Output the (X, Y) coordinate of the center of the cell containing the given text.  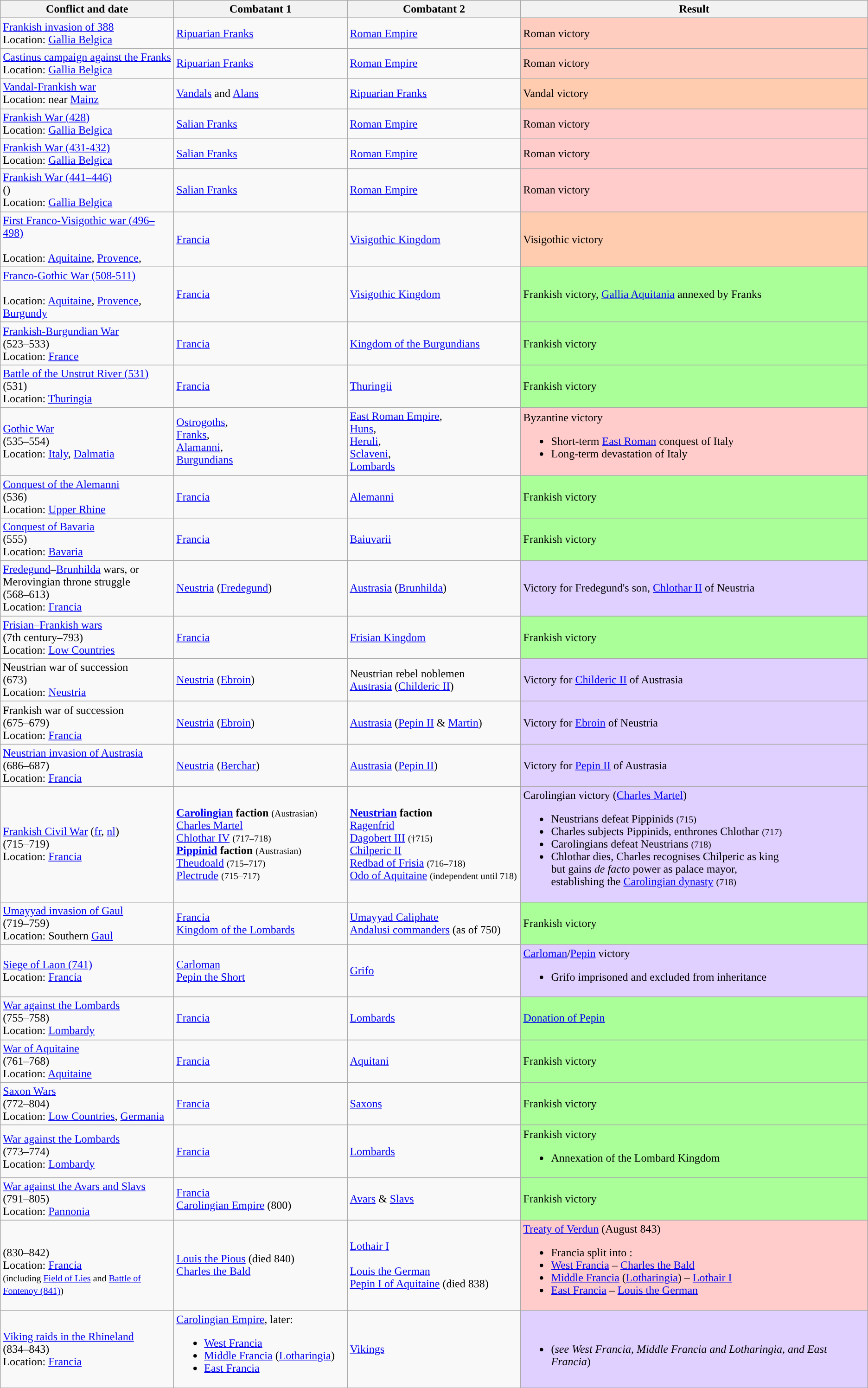
Saxons (434, 1104)
Lothair ILouis the GermanPepin I of Aquitaine (died 838) (434, 1265)
Battle of the Unstrut River (531)(531)Location: Thuringia (87, 386)
Viking raids in the Rhineland(834–843)Location: Francia (87, 1349)
First Franco-Visigothic war (496–498)Location: Aquitaine, Provence, (87, 239)
Vandal-Frankish warLocation: near Mainz (87, 94)
Conquest of Bavaria(555)Location: Bavaria (87, 540)
Frankish victoryAnnexation of the Lombard Kingdom (694, 1151)
Aquitani (434, 1061)
Victory for Fredegund's son, Chlothar II of Neustria (694, 588)
War against the Lombards(773–774)Location: Lombardy (87, 1151)
Frankish Civil War (fr, nl)(715–719)Location: Francia (87, 844)
Saxon Wars(772–804)Location: Low Countries, Germania (87, 1104)
Castinus campaign against the FranksLocation: Gallia Belgica (87, 63)
Thuringii (434, 386)
Neustrian war of succession(673)Location: Neustria (87, 680)
Frankish invasion of 388Location: Gallia Belgica (87, 33)
Conflict and date (87, 9)
(see West Francia, Middle Francia and Lotharingia, and East Francia) (694, 1349)
Kingdom of the Burgundians (434, 343)
Siege of Laon (741)Location: Francia (87, 970)
Byzantine victoryShort-term East Roman conquest of ItalyLong-term devastation of Italy (694, 441)
Frankish victory, Gallia Aquitania annexed by Franks (694, 294)
Frankish War (441–446)()Location: Gallia Belgica (87, 190)
Frankish war of succession(675–679)Location: Francia (87, 723)
Fredegund–Brunhilda wars, or Merovingian throne struggle(568–613)Location: Francia (87, 588)
Grifo (434, 970)
Donation of Pepin (694, 1018)
Frankish War (428)Location: Gallia Belgica (87, 123)
Carolingian faction (Austrasian)Charles MartelChlothar IV (717–718)Pippinid faction (Austrasian) Theudoald (715–717)Plectrude (715–717) (261, 844)
Frisian Kingdom (434, 637)
Victory for Ebroin of Neustria (694, 723)
Gothic War(535–554)Location: Italy, Dalmatia (87, 441)
Austrasia (Brunhilda) (434, 588)
Conquest of the Alemanni(536)Location: Upper Rhine (87, 496)
War against the Lombards(755–758)Location: Lombardy (87, 1018)
Carolingian Empire, later:West FranciaMiddle Francia (Lotharingia)East Francia (261, 1349)
Neustrian rebel noblemenAustrasia (Childeric II) (434, 680)
Frankish War (431-432)Location: Gallia Belgica (87, 154)
Austrasia (Pepin II & Martin) (434, 723)
Neustria (Berchar) (261, 765)
Frisian–Frankish wars(7th century–793)Location: Low Countries (87, 637)
War of Aquitaine(761–768)Location: Aquitaine (87, 1061)
Combatant 1 (261, 9)
Frankish-Burgundian War(523–533)Location: France (87, 343)
Alemanni (434, 496)
Vandals and Alans (261, 94)
Victory for Pepin II of Austrasia (694, 765)
Visigothic victory (694, 239)
FranciaCarolingian Empire (800) (261, 1199)
East Roman Empire, Huns, Heruli, Sclaveni, Lombards (434, 441)
Franco-Gothic War (508-511)Location: Aquitaine, Provence, Burgundy (87, 294)
Result (694, 9)
Austrasia (Pepin II) (434, 765)
Avars & Slavs (434, 1199)
Ostrogoths, Franks, Alamanni, Burgundians (261, 441)
Louis the Pious (died 840)Charles the Bald (261, 1265)
Carloman/Pepin victoryGrifo imprisoned and excluded from inheritance (694, 970)
Vikings (434, 1349)
FranciaKingdom of the Lombards (261, 923)
Vandal victory (694, 94)
(830–842)Location: Francia (including Field of Lies and Battle of Fontenoy (841)) (87, 1265)
Combatant 2 (434, 9)
Umayyad CaliphateAndalusi commanders (as of 750) (434, 923)
CarlomanPepin the Short (261, 970)
Neustrian invasion of Austrasia(686–687)Location: Francia (87, 765)
War against the Avars and Slavs(791–805)Location: Pannonia (87, 1199)
Victory for Childeric II of Austrasia (694, 680)
Baiuvarii (434, 540)
Neustria (Fredegund) (261, 588)
Umayyad invasion of Gaul(719–759)Location: Southern Gaul (87, 923)
Neustrian factionRagenfridDagobert III (†715)Chilperic IIRedbad of Frisia (716–718)Odo of Aquitaine (independent until 718) (434, 844)
